Detect which cell encompasses the target text, then output its [X, Y] center coordinate. 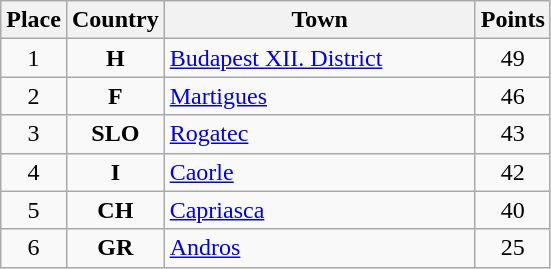
Andros [320, 248]
Points [512, 20]
SLO [115, 134]
Rogatec [320, 134]
49 [512, 58]
Place [34, 20]
I [115, 172]
Country [115, 20]
4 [34, 172]
H [115, 58]
25 [512, 248]
5 [34, 210]
Caorle [320, 172]
Budapest XII. District [320, 58]
40 [512, 210]
Town [320, 20]
3 [34, 134]
Martigues [320, 96]
2 [34, 96]
6 [34, 248]
Capriasca [320, 210]
CH [115, 210]
42 [512, 172]
1 [34, 58]
46 [512, 96]
F [115, 96]
43 [512, 134]
GR [115, 248]
